Provide the [X, Y] coordinate of the cell's center where the given text is located.  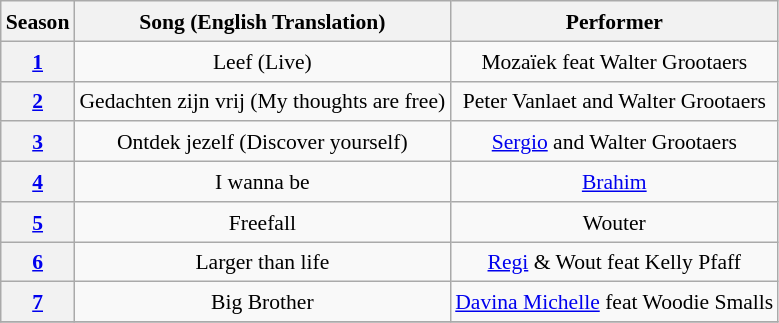
1 [38, 61]
4 [38, 182]
Wouter [614, 222]
2 [38, 101]
5 [38, 222]
Brahim [614, 182]
Season [38, 21]
I wanna be [262, 182]
Sergio and Walter Grootaers [614, 142]
Peter Vanlaet and Walter Grootaers [614, 101]
Regi & Wout feat Kelly Pfaff [614, 262]
Larger than life [262, 262]
Big Brother [262, 302]
Performer [614, 21]
3 [38, 142]
Freefall [262, 222]
6 [38, 262]
7 [38, 302]
Gedachten zijn vrij (My thoughts are free) [262, 101]
Mozaïek feat Walter Grootaers [614, 61]
Davina Michelle feat Woodie Smalls [614, 302]
Leef (Live) [262, 61]
Song (English Translation) [262, 21]
Ontdek jezelf (Discover yourself) [262, 142]
